Detect which cell encompasses the target text, then output its (x, y) center coordinate. 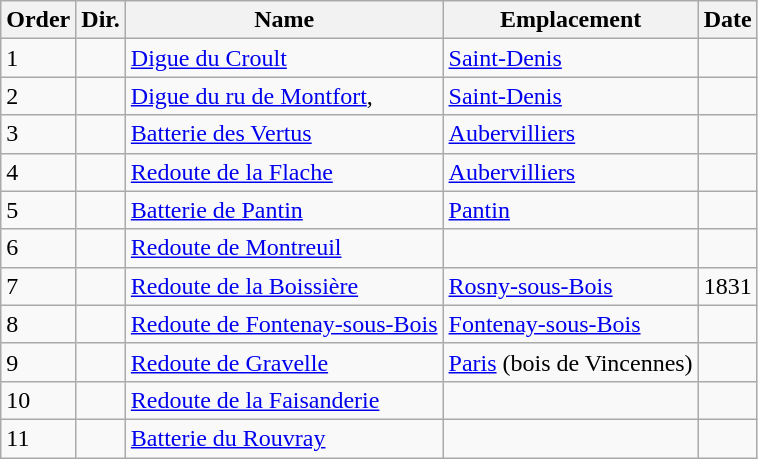
Rosny-sous-Bois (570, 286)
Redoute de la Boissière (284, 286)
Name (284, 20)
Redoute de Fontenay-sous-Bois (284, 324)
Dir. (101, 20)
11 (38, 438)
Digue du ru de Montfort, (284, 96)
7 (38, 286)
5 (38, 210)
Digue du Croult (284, 58)
Redoute de la Faisanderie (284, 400)
Redoute de Gravelle (284, 362)
4 (38, 172)
10 (38, 400)
Redoute de Montreuil (284, 248)
Redoute de la Flache (284, 172)
Emplacement (570, 20)
Paris (bois de Vincennes) (570, 362)
6 (38, 248)
Fontenay-sous-Bois (570, 324)
Batterie de Pantin (284, 210)
2 (38, 96)
Pantin (570, 210)
Batterie du Rouvray (284, 438)
Batterie des Vertus (284, 134)
Date (728, 20)
9 (38, 362)
1 (38, 58)
3 (38, 134)
1831 (728, 286)
8 (38, 324)
Order (38, 20)
